Detect which cell encompasses the target text, then output its (X, Y) center coordinate. 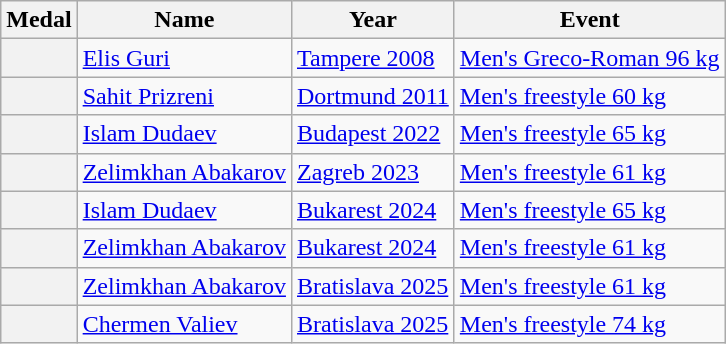
Event (590, 20)
Medal (39, 20)
Year (372, 20)
Budapest 2022 (372, 134)
Men's freestyle 74 kg (590, 324)
Tampere 2008 (372, 58)
Men's Greco-Roman 96 kg (590, 58)
Dortmund 2011 (372, 96)
Zagreb 2023 (372, 172)
Name (184, 20)
Sahit Prizreni (184, 96)
Elis Guri (184, 58)
Chermen Valiev (184, 324)
Men's freestyle 60 kg (590, 96)
